Scan for the cell matching the given text and deliver its (X, Y) coordinate at center. 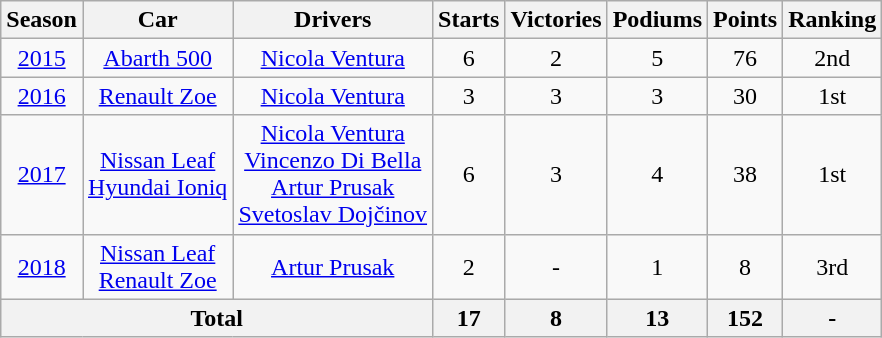
3rd (832, 266)
Abarth 500 (157, 58)
Starts (469, 20)
152 (746, 318)
4 (657, 174)
17 (469, 318)
Car (157, 20)
1 (657, 266)
Nissan Leaf Hyundai Ioniq (157, 174)
Renault Zoe (157, 96)
Nicola Ventura Vincenzo Di Bella Artur Prusak Svetoslav Dojčinov (333, 174)
Victories (556, 20)
Ranking (832, 20)
13 (657, 318)
2015 (42, 58)
Nissan Leaf Renault Zoe (157, 266)
76 (746, 58)
Podiums (657, 20)
2nd (832, 58)
30 (746, 96)
2017 (42, 174)
2016 (42, 96)
Points (746, 20)
Season (42, 20)
5 (657, 58)
38 (746, 174)
Total (217, 318)
2018 (42, 266)
Artur Prusak (333, 266)
Drivers (333, 20)
